From the cell containing the given text, extract its center point as [X, Y] coordinate. 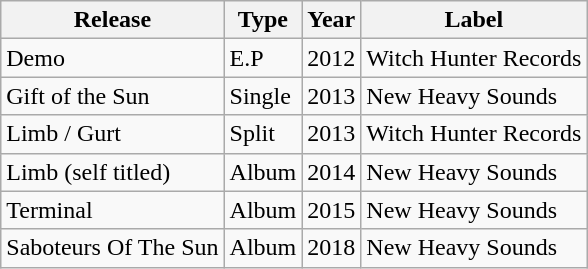
Limb (self titled) [112, 172]
2014 [332, 172]
Limb / Gurt [112, 134]
2018 [332, 248]
Single [263, 96]
Saboteurs Of The Sun [112, 248]
E.P [263, 58]
2012 [332, 58]
2015 [332, 210]
Split [263, 134]
Label [474, 20]
Terminal [112, 210]
Demo [112, 58]
Type [263, 20]
Year [332, 20]
Release [112, 20]
Gift of the Sun [112, 96]
